Return (X, Y) of the center of cell containing provided text 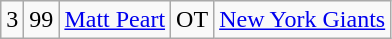
OT (192, 20)
New York Giants (302, 20)
99 (42, 20)
Matt Peart (115, 20)
3 (12, 20)
